Return the (x, y) coordinate for the center point of the cell that contains the specified text.  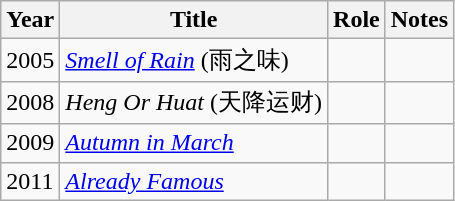
2008 (30, 102)
2009 (30, 143)
Notes (419, 20)
Smell of Rain (雨之味) (194, 60)
Heng Or Huat (天降运财) (194, 102)
Year (30, 20)
Autumn in March (194, 143)
Already Famous (194, 181)
2005 (30, 60)
2011 (30, 181)
Title (194, 20)
Role (357, 20)
